Find where the given text appears and provide that cell's center as (x, y) coordinate. 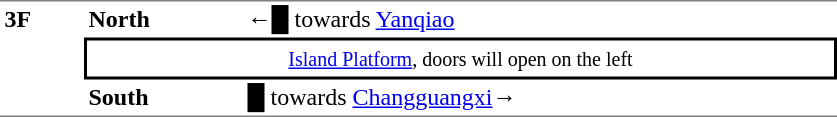
North (164, 19)
Island Platform, doors will open on the left (460, 59)
3F (42, 58)
←█ towards Yanqiao (540, 19)
